Return the (X, Y) coordinate for the center point of the cell that contains the specified text.  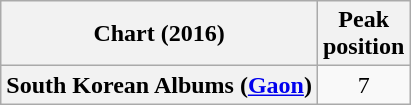
Peakposition (363, 34)
Chart (2016) (160, 34)
South Korean Albums (Gaon) (160, 85)
7 (363, 85)
